Provide the [X, Y] coordinate of the cell's center where the given text is located.  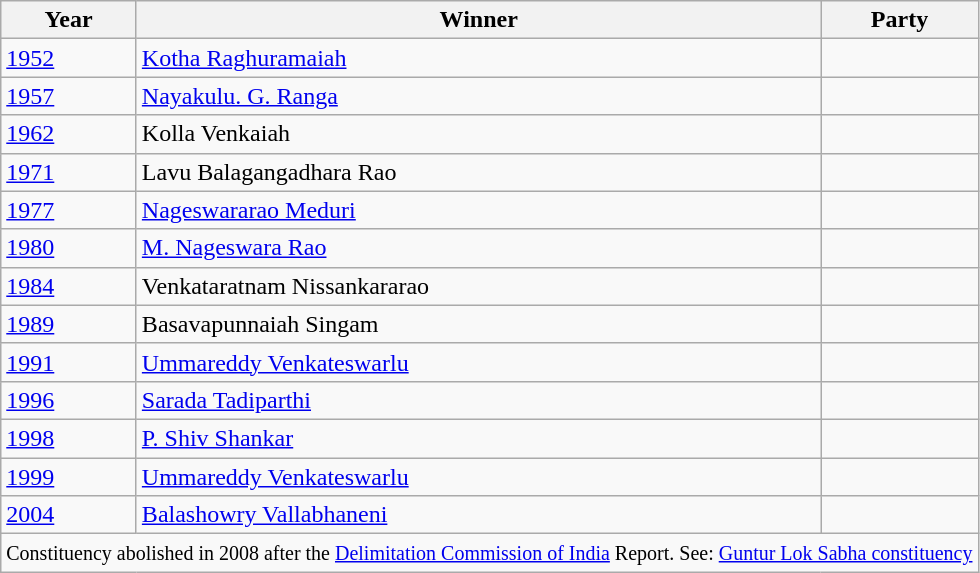
1989 [69, 324]
1952 [69, 58]
1957 [69, 96]
Party [900, 20]
1998 [69, 438]
2004 [69, 515]
Year [69, 20]
1996 [69, 400]
M. Nageswara Rao [478, 248]
Lavu Balagangadhara Rao [478, 172]
Sarada Tadiparthi [478, 400]
1962 [69, 134]
Venkataratnam Nissankararao [478, 286]
1977 [69, 210]
Balashowry Vallabhaneni [478, 515]
Nayakulu. G. Ranga [478, 96]
Kotha Raghuramaiah [478, 58]
1971 [69, 172]
1980 [69, 248]
1984 [69, 286]
1991 [69, 362]
P. Shiv Shankar [478, 438]
1999 [69, 477]
Constituency abolished in 2008 after the Delimitation Commission of India Report. See: Guntur Lok Sabha constituency [490, 553]
Winner [478, 20]
Basavapunnaiah Singam [478, 324]
Nageswararao Meduri [478, 210]
Kolla Venkaiah [478, 134]
